Capture the cell that displays the provided text and extract its (X, Y) central coordinate. 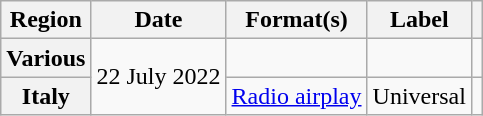
Italy (46, 96)
Radio airplay (296, 96)
Date (158, 20)
Region (46, 20)
Format(s) (296, 20)
Label (419, 20)
Various (46, 58)
22 July 2022 (158, 77)
Universal (419, 96)
